Detect which cell encompasses the target text, then output its (X, Y) center coordinate. 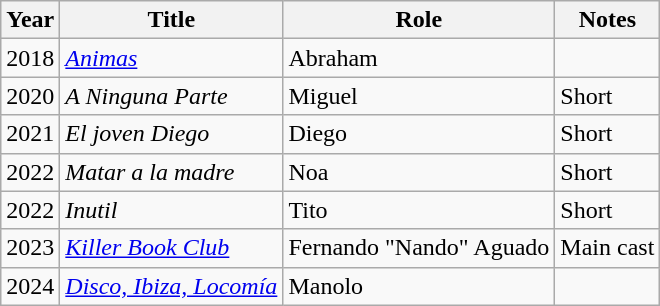
A Ninguna Parte (172, 96)
El joven Diego (172, 134)
2023 (30, 248)
Disco, Ibiza, Locomía (172, 286)
2018 (30, 58)
Manolo (419, 286)
Fernando "Nando" Aguado (419, 248)
Year (30, 20)
Notes (608, 20)
Animas (172, 58)
Miguel (419, 96)
Role (419, 20)
2021 (30, 134)
Tito (419, 210)
Inutil (172, 210)
Noa (419, 172)
Title (172, 20)
Killer Book Club (172, 248)
Diego (419, 134)
Main cast (608, 248)
2024 (30, 286)
Matar a la madre (172, 172)
Abraham (419, 58)
2020 (30, 96)
